Identify which cell holds the provided text, then report its [x, y] central coordinate. 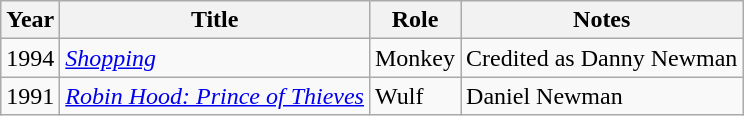
Wulf [414, 96]
Robin Hood: Prince of Thieves [215, 96]
Monkey [414, 58]
1991 [30, 96]
Title [215, 20]
Role [414, 20]
Shopping [215, 58]
Year [30, 20]
1994 [30, 58]
Credited as Danny Newman [602, 58]
Daniel Newman [602, 96]
Notes [602, 20]
